Pinpoint the cell where the given text exists, returning its (x, y) midpoint coordinate. 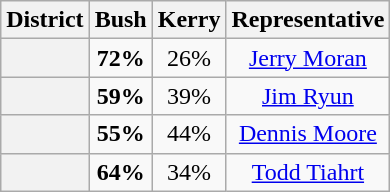
34% (189, 172)
26% (189, 58)
Todd Tiahrt (308, 172)
39% (189, 96)
72% (120, 58)
Dennis Moore (308, 134)
District (45, 20)
55% (120, 134)
Jerry Moran (308, 58)
Representative (308, 20)
Jim Ryun (308, 96)
64% (120, 172)
59% (120, 96)
44% (189, 134)
Bush (120, 20)
Kerry (189, 20)
